Return the [X, Y] coordinate for the center point of the cell that contains the specified text.  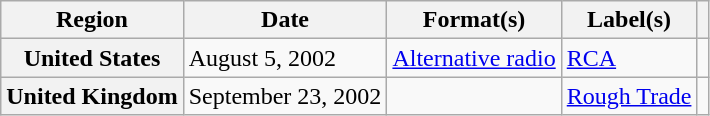
United Kingdom [92, 96]
Region [92, 20]
August 5, 2002 [285, 58]
Label(s) [629, 20]
RCA [629, 58]
September 23, 2002 [285, 96]
Rough Trade [629, 96]
Date [285, 20]
Alternative radio [474, 58]
United States [92, 58]
Format(s) [474, 20]
